From the cell containing the given text, extract its center point as [x, y] coordinate. 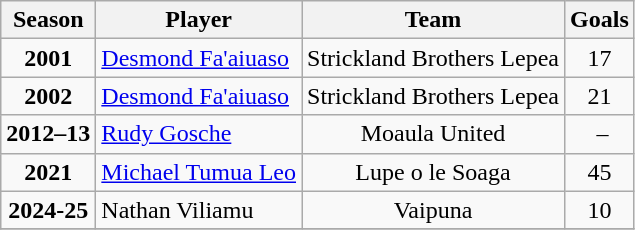
Rudy Gosche [199, 134]
Michael Tumua Leo [199, 172]
Season [48, 20]
Moaula United [434, 134]
Goals [600, 20]
Team [434, 20]
Lupe o le Soaga [434, 172]
21 [600, 96]
17 [600, 58]
2021 [48, 172]
– [600, 134]
45 [600, 172]
2024-25 [48, 210]
2001 [48, 58]
Player [199, 20]
Nathan Viliamu [199, 210]
2012–13 [48, 134]
2002 [48, 96]
10 [600, 210]
Vaipuna [434, 210]
